Locate the cell with the specified text and output its [x, y] center coordinate. 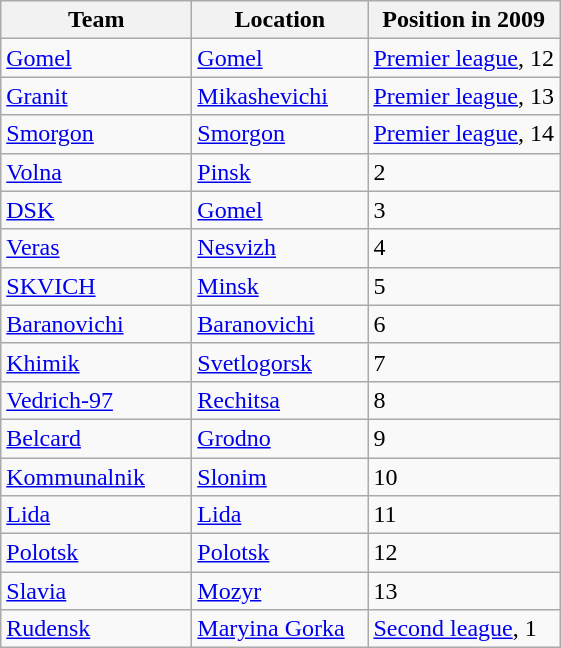
10 [464, 477]
Granit [96, 96]
SKVICH [96, 286]
4 [464, 248]
Volna [96, 172]
6 [464, 324]
Minsk [280, 286]
Premier league, 13 [464, 96]
3 [464, 210]
Svetlogorsk [280, 362]
9 [464, 438]
Team [96, 20]
8 [464, 400]
Maryina Gorka [280, 629]
Mozyr [280, 591]
Position in 2009 [464, 20]
Khimik [96, 362]
Premier league, 12 [464, 58]
Grodno [280, 438]
Location [280, 20]
Nesvizh [280, 248]
7 [464, 362]
13 [464, 591]
5 [464, 286]
2 [464, 172]
Rudensk [96, 629]
Premier league, 14 [464, 134]
Kommunalnik [96, 477]
Veras [96, 248]
DSK [96, 210]
Vedrich-97 [96, 400]
Second league, 1 [464, 629]
11 [464, 515]
Mikashevichi [280, 96]
Slonim [280, 477]
Rechitsa [280, 400]
Belcard [96, 438]
12 [464, 553]
Pinsk [280, 172]
Slavia [96, 591]
